Locate the cell with the specified text and output its (X, Y) center coordinate. 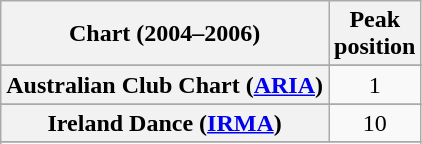
Peakposition (374, 34)
Australian Club Chart (ARIA) (165, 85)
1 (374, 85)
Chart (2004–2006) (165, 34)
10 (374, 123)
Ireland Dance (IRMA) (165, 123)
